Capture the cell that displays the provided text and extract its (X, Y) central coordinate. 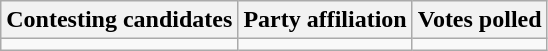
Party affiliation (325, 20)
Votes polled (480, 20)
Contesting candidates (120, 20)
